Find where the given text appears and provide that cell's center as [x, y] coordinate. 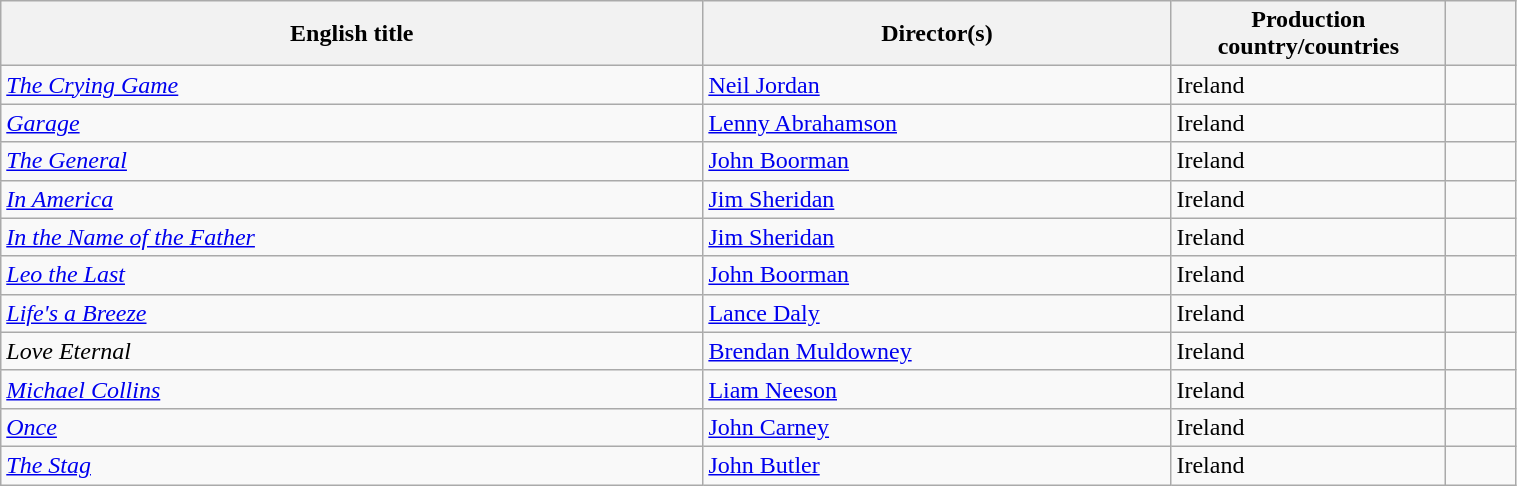
Life's a Breeze [352, 313]
Production country/countries [1308, 34]
Leo the Last [352, 275]
Lance Daly [937, 313]
In the Name of the Father [352, 237]
The Crying Game [352, 85]
Michael Collins [352, 389]
The General [352, 161]
John Butler [937, 465]
Lenny Abrahamson [937, 123]
English title [352, 34]
Brendan Muldowney [937, 351]
John Carney [937, 427]
Once [352, 427]
Director(s) [937, 34]
Liam Neeson [937, 389]
Love Eternal [352, 351]
Garage [352, 123]
In America [352, 199]
The Stag [352, 465]
Neil Jordan [937, 85]
